Output the [x, y] coordinate of the center of the cell containing the given text.  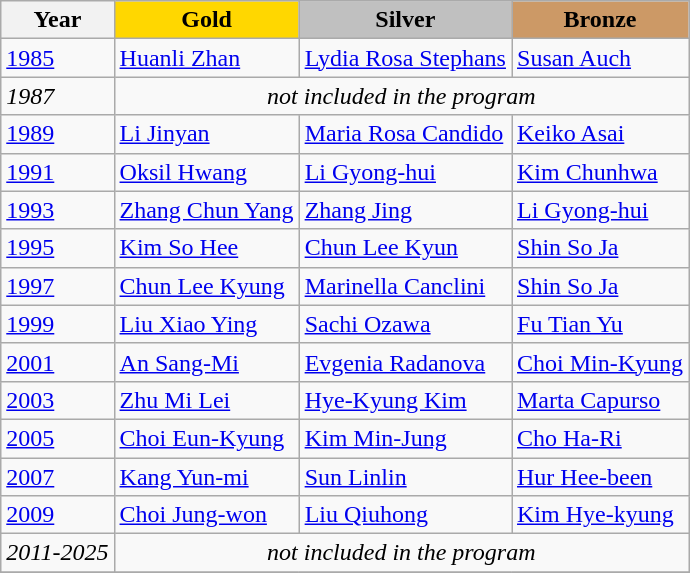
1997 [58, 286]
Year [58, 20]
Marta Capurso [600, 400]
Zhang Jing [405, 210]
1995 [58, 248]
Susan Auch [600, 58]
Oksil Hwang [206, 172]
Kim So Hee [206, 248]
2011-2025 [58, 553]
2009 [58, 515]
Zhu Mi Lei [206, 400]
1985 [58, 58]
Gold [206, 20]
Evgenia Radanova [405, 362]
Kim Hye-kyung [600, 515]
2003 [58, 400]
Sachi Ozawa [405, 324]
Cho Ha-Ri [600, 438]
An Sang-Mi [206, 362]
Liu Xiao Ying [206, 324]
1993 [58, 210]
Huanli Zhan [206, 58]
Maria Rosa Candido [405, 134]
Bronze [600, 20]
Choi Min-Kyung [600, 362]
Liu Qiuhong [405, 515]
Zhang Chun Yang [206, 210]
Hye-Kyung Kim [405, 400]
Keiko Asai [600, 134]
Marinella Canclini [405, 286]
2007 [58, 477]
Kim Chunhwa [600, 172]
1989 [58, 134]
Chun Lee Kyung [206, 286]
Chun Lee Kyun [405, 248]
Choi Eun-Kyung [206, 438]
Sun Linlin [405, 477]
Silver [405, 20]
Lydia Rosa Stephans [405, 58]
Kang Yun-mi [206, 477]
2005 [58, 438]
1999 [58, 324]
1991 [58, 172]
Choi Jung-won [206, 515]
1987 [58, 96]
Li Jinyan [206, 134]
Fu Tian Yu [600, 324]
Hur Hee-been [600, 477]
Kim Min-Jung [405, 438]
2001 [58, 362]
